Provide the [X, Y] coordinate of the cell's center where the given text is located.  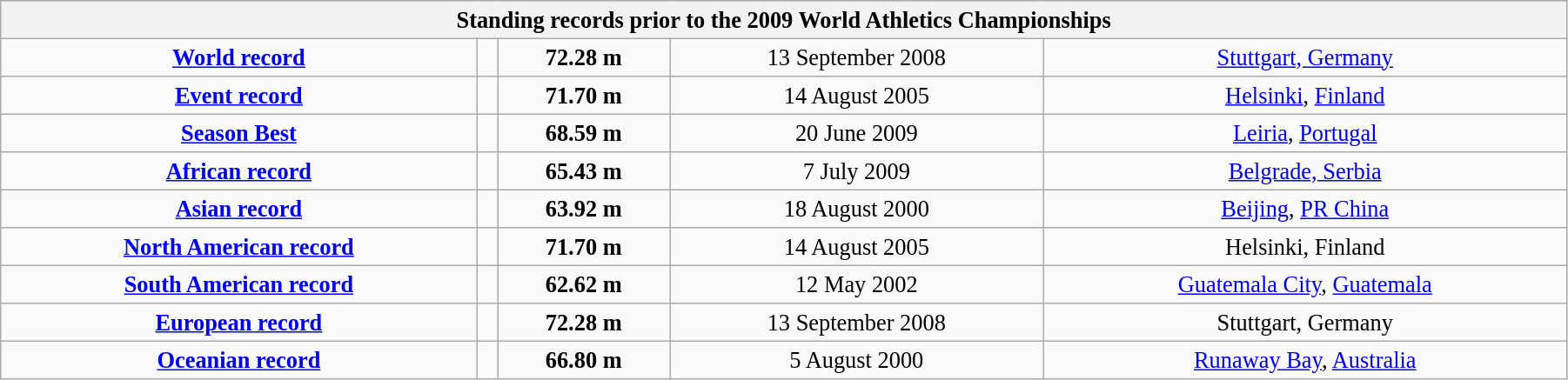
African record [238, 171]
Leiria, Portugal [1305, 133]
European record [238, 323]
Beijing, PR China [1305, 209]
Event record [238, 95]
Asian record [238, 209]
68.59 m [584, 133]
18 August 2000 [857, 209]
Runaway Bay, Australia [1305, 360]
63.92 m [584, 209]
62.62 m [584, 284]
Standing records prior to the 2009 World Athletics Championships [784, 19]
World record [238, 57]
Season Best [238, 133]
5 August 2000 [857, 360]
7 July 2009 [857, 171]
Guatemala City, Guatemala [1305, 284]
Belgrade, Serbia [1305, 171]
12 May 2002 [857, 284]
66.80 m [584, 360]
65.43 m [584, 171]
South American record [238, 284]
20 June 2009 [857, 133]
Oceanian record [238, 360]
North American record [238, 247]
